Return the [x, y] coordinate for the center point of the cell that contains the specified text.  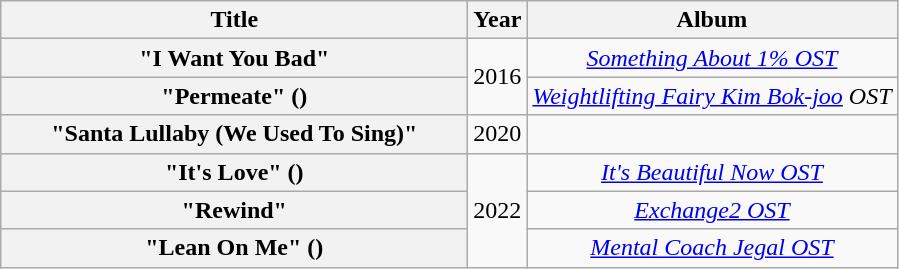
Year [498, 20]
"Santa Lullaby (We Used To Sing)" [234, 134]
2016 [498, 77]
Weightlifting Fairy Kim Bok-joo OST [712, 96]
Album [712, 20]
"Permeate" () [234, 96]
"Rewind" [234, 210]
Mental Coach Jegal OST [712, 248]
2020 [498, 134]
"Lean On Me" () [234, 248]
It's Beautiful Now OST [712, 172]
Something About 1% OST [712, 58]
2022 [498, 210]
Exchange2 OST [712, 210]
"I Want You Bad" [234, 58]
Title [234, 20]
"It's Love" () [234, 172]
